Scan for the cell matching the given text and deliver its [X, Y] coordinate at center. 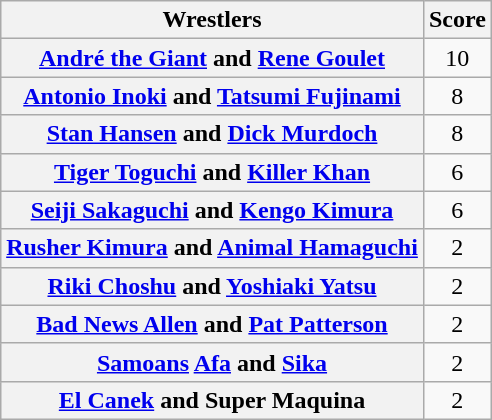
Seiji Sakaguchi and Kengo Kimura [212, 210]
Wrestlers [212, 20]
Tiger Toguchi and Killer Khan [212, 172]
10 [457, 58]
Bad News Allen and Pat Patterson [212, 324]
Rusher Kimura and Animal Hamaguchi [212, 248]
Samoans Afa and Sika [212, 362]
Antonio Inoki and Tatsumi Fujinami [212, 96]
Riki Choshu and Yoshiaki Yatsu [212, 286]
Stan Hansen and Dick Murdoch [212, 134]
André the Giant and Rene Goulet [212, 58]
El Canek and Super Maquina [212, 400]
Score [457, 20]
